Extract the (X, Y) coordinate from the center of the cell holding the provided text.  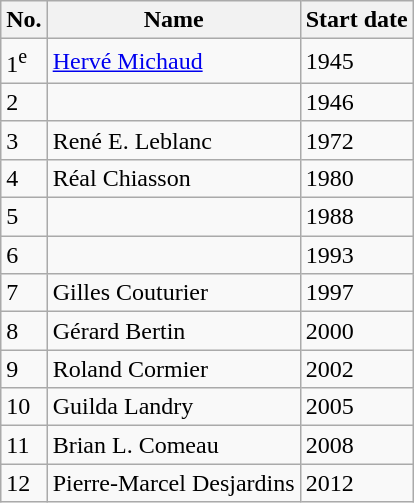
5 (24, 217)
2005 (356, 407)
2 (24, 102)
4 (24, 178)
Réal Chiasson (174, 178)
1980 (356, 178)
Gérard Bertin (174, 331)
2008 (356, 445)
Hervé Michaud (174, 62)
12 (24, 483)
Guilda Landry (174, 407)
1945 (356, 62)
2002 (356, 369)
6 (24, 255)
1e (24, 62)
1946 (356, 102)
8 (24, 331)
Pierre-Marcel Desjardins (174, 483)
Start date (356, 20)
Roland Cormier (174, 369)
7 (24, 293)
9 (24, 369)
1988 (356, 217)
1997 (356, 293)
No. (24, 20)
1993 (356, 255)
11 (24, 445)
Name (174, 20)
2012 (356, 483)
10 (24, 407)
3 (24, 140)
Gilles Couturier (174, 293)
Brian L. Comeau (174, 445)
1972 (356, 140)
2000 (356, 331)
René E. Leblanc (174, 140)
